Provide the [X, Y] coordinate of the cell's center where the given text is located.  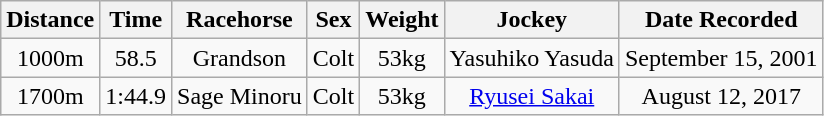
Weight [402, 20]
Sex [333, 20]
August 12, 2017 [721, 96]
Racehorse [240, 20]
Ryusei Sakai [532, 96]
Yasuhiko Yasuda [532, 58]
Time [136, 20]
1000m [50, 58]
Jockey [532, 20]
Grandson [240, 58]
Date Recorded [721, 20]
September 15, 2001 [721, 58]
58.5 [136, 58]
Distance [50, 20]
Sage Minoru [240, 96]
1700m [50, 96]
1:44.9 [136, 96]
